For the text-containing cell, return its midpoint in [X, Y] coordinate format. 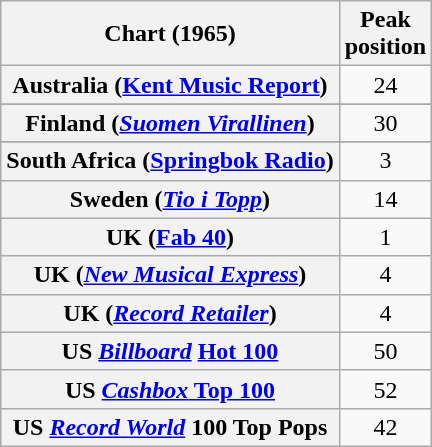
3 [385, 161]
South Africa (Springbok Radio) [170, 161]
US Record World 100 Top Pops [170, 427]
UK (New Musical Express) [170, 275]
52 [385, 389]
UK (Record Retailer) [170, 313]
14 [385, 199]
US Cashbox Top 100 [170, 389]
Finland (Suomen Virallinen) [170, 123]
Australia (Kent Music Report) [170, 85]
30 [385, 123]
Sweden (Tio i Topp) [170, 199]
42 [385, 427]
1 [385, 237]
24 [385, 85]
US Billboard Hot 100 [170, 351]
Peakposition [385, 34]
50 [385, 351]
Chart (1965) [170, 34]
UK (Fab 40) [170, 237]
